Provide the (X, Y) coordinate of the cell's center where the given text is located.  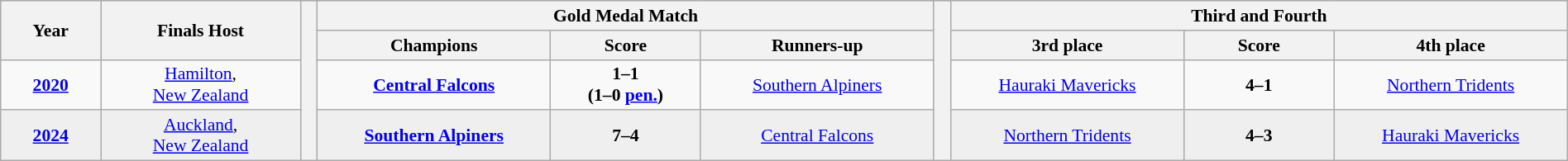
4–3 (1259, 135)
Gold Medal Match (626, 16)
2024 (51, 135)
2020 (51, 84)
3rd place (1067, 45)
Runners-up (817, 45)
Year (51, 30)
1–1(1–0 pen.) (625, 84)
Hamilton,New Zealand (201, 84)
Auckland,New Zealand (201, 135)
4th place (1451, 45)
4–1 (1259, 84)
Champions (434, 45)
7–4 (625, 135)
Finals Host (201, 30)
Third and Fourth (1259, 16)
